From the cell containing the given text, extract its center point as (x, y) coordinate. 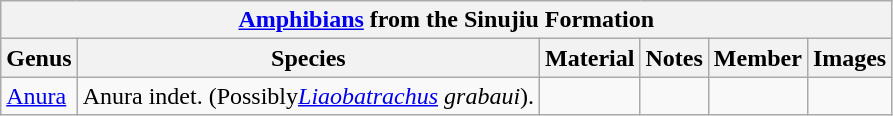
Anura (39, 96)
Material (590, 58)
Genus (39, 58)
Images (849, 58)
Notes (674, 58)
Member (758, 58)
Amphibians from the Sinujiu Formation (446, 20)
Anura indet. (PossiblyLiaobatrachus grabaui). (308, 96)
Species (308, 58)
